Identify which cell holds the provided text, then report its (x, y) central coordinate. 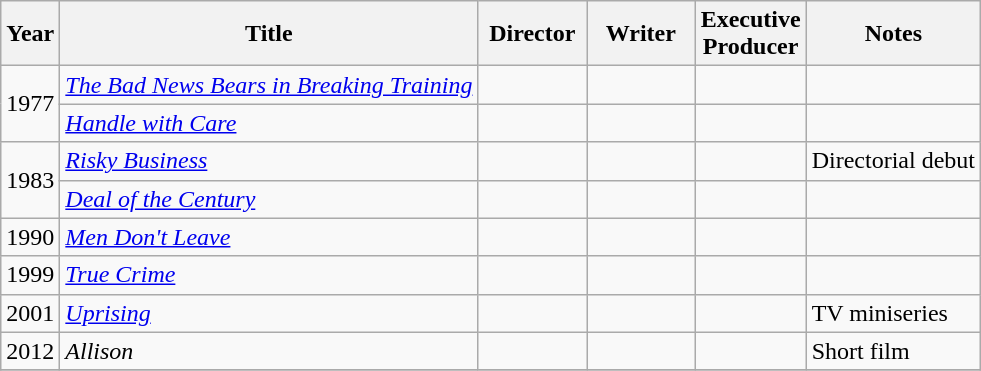
Directorial debut (893, 161)
Notes (893, 34)
Handle with Care (269, 123)
ExecutiveProducer (750, 34)
Director (532, 34)
Short film (893, 351)
2012 (30, 351)
Writer (642, 34)
1977 (30, 104)
True Crime (269, 275)
1983 (30, 180)
Year (30, 34)
TV miniseries (893, 313)
Risky Business (269, 161)
Deal of the Century (269, 199)
Title (269, 34)
The Bad News Bears in Breaking Training (269, 85)
Allison (269, 351)
1999 (30, 275)
2001 (30, 313)
Uprising (269, 313)
Men Don't Leave (269, 237)
1990 (30, 237)
